Return [X, Y] of the center of cell containing provided text 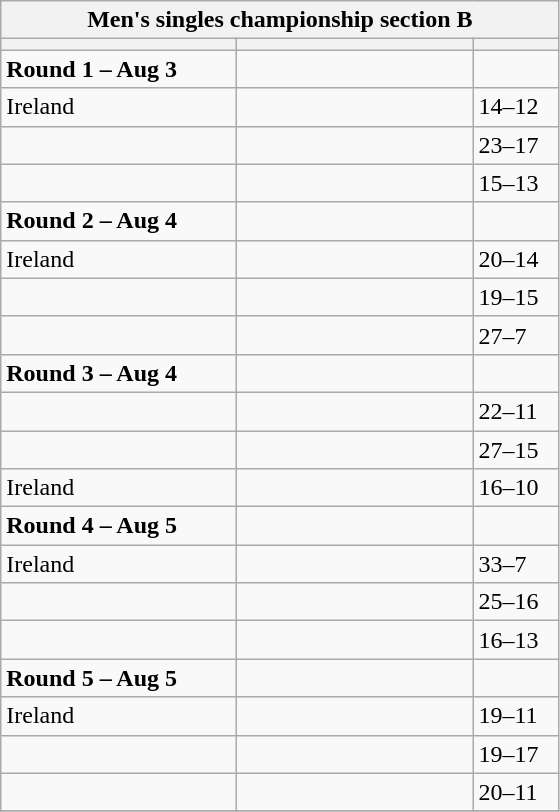
15–13 [516, 183]
Round 5 – Aug 5 [119, 678]
19–17 [516, 754]
Round 4 – Aug 5 [119, 526]
14–12 [516, 107]
25–16 [516, 602]
33–7 [516, 564]
Round 2 – Aug 4 [119, 221]
Round 1 – Aug 3 [119, 69]
16–13 [516, 640]
Men's singles championship section B [280, 20]
Round 3 – Aug 4 [119, 373]
23–17 [516, 145]
19–15 [516, 297]
16–10 [516, 488]
27–7 [516, 335]
20–14 [516, 259]
27–15 [516, 449]
20–11 [516, 792]
19–11 [516, 716]
22–11 [516, 411]
